Pinpoint the cell where the given text exists, returning its [x, y] midpoint coordinate. 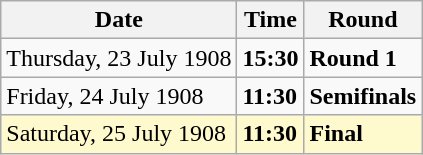
15:30 [270, 58]
Saturday, 25 July 1908 [119, 134]
Time [270, 20]
Round [363, 20]
Date [119, 20]
Final [363, 134]
Friday, 24 July 1908 [119, 96]
Round 1 [363, 58]
Semifinals [363, 96]
Thursday, 23 July 1908 [119, 58]
